Identify which cell holds the provided text, then report its (X, Y) central coordinate. 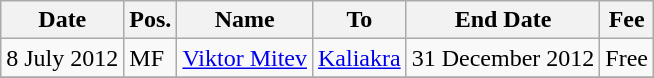
Name (245, 20)
Date (62, 20)
8 July 2012 (62, 58)
Free (627, 58)
MF (150, 58)
31 December 2012 (503, 58)
To (359, 20)
Kaliakra (359, 58)
Viktor Mitev (245, 58)
Fee (627, 20)
End Date (503, 20)
Pos. (150, 20)
